Detect which cell encompasses the target text, then output its [X, Y] center coordinate. 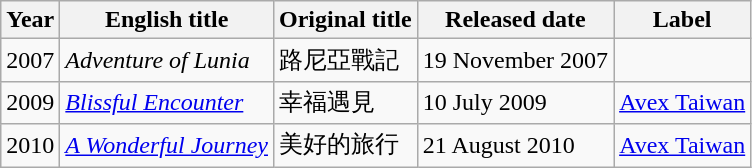
2009 [30, 102]
19 November 2007 [515, 60]
2007 [30, 60]
English title [167, 20]
Label [682, 20]
A Wonderful Journey [167, 146]
路尼亞戰記 [346, 60]
Year [30, 20]
幸福遇見 [346, 102]
10 July 2009 [515, 102]
美好的旅行 [346, 146]
21 August 2010 [515, 146]
2010 [30, 146]
Released date [515, 20]
Original title [346, 20]
Blissful Encounter [167, 102]
Adventure of Lunia [167, 60]
